Provide the (x, y) coordinate of the cell's center where the given text is located.  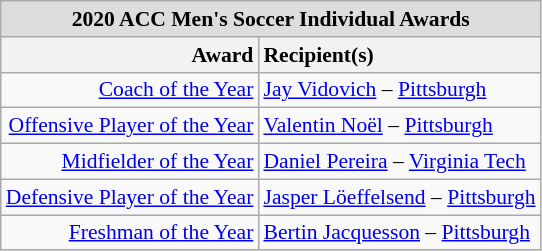
Recipient(s) (399, 55)
Defensive Player of the Year (130, 197)
Jasper Löeffelsend – Pittsburgh (399, 197)
2020 ACC Men's Soccer Individual Awards (271, 19)
Bertin Jacquesson – Pittsburgh (399, 233)
Coach of the Year (130, 90)
Award (130, 55)
Offensive Player of the Year (130, 126)
Valentin Noël – Pittsburgh (399, 126)
Jay Vidovich – Pittsburgh (399, 90)
Daniel Pereira – Virginia Tech (399, 162)
Freshman of the Year (130, 233)
Midfielder of the Year (130, 162)
